Locate the cell with the specified text and output its (X, Y) center coordinate. 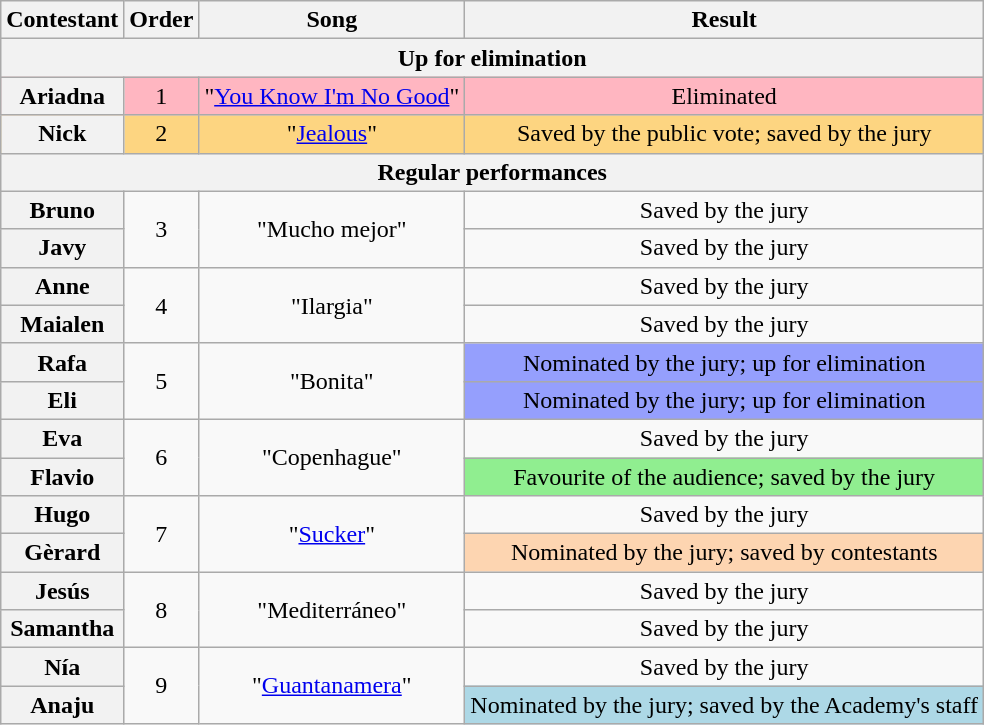
Nominated by the jury; saved by the Academy's staff (724, 705)
"Copenhague" (332, 457)
Gèrard (62, 553)
Eliminated (724, 96)
1 (162, 96)
Favourite of the audience; saved by the jury (724, 477)
3 (162, 229)
Contestant (62, 20)
Nía (62, 667)
Samantha (62, 629)
Result (724, 20)
Up for elimination (492, 58)
"Bonita" (332, 381)
5 (162, 381)
Javy (62, 248)
"You Know I'm No Good" (332, 96)
4 (162, 305)
"Guantanamera" (332, 686)
Regular performances (492, 172)
Maialen (62, 324)
Saved by the public vote; saved by the jury (724, 134)
Jesús (62, 591)
2 (162, 134)
Anne (62, 286)
Nominated by the jury; saved by contestants (724, 553)
Order (162, 20)
8 (162, 610)
"Ilargia" (332, 305)
Ariadna (62, 96)
"Mediterráneo" (332, 610)
"Mucho mejor" (332, 229)
9 (162, 686)
Eli (62, 400)
"Jealous" (332, 134)
6 (162, 457)
7 (162, 534)
Eva (62, 438)
Anaju (62, 705)
Hugo (62, 515)
Song (332, 20)
Bruno (62, 210)
Nick (62, 134)
Flavio (62, 477)
"Sucker" (332, 534)
Rafa (62, 362)
